Return [X, Y] of the center of cell containing provided text 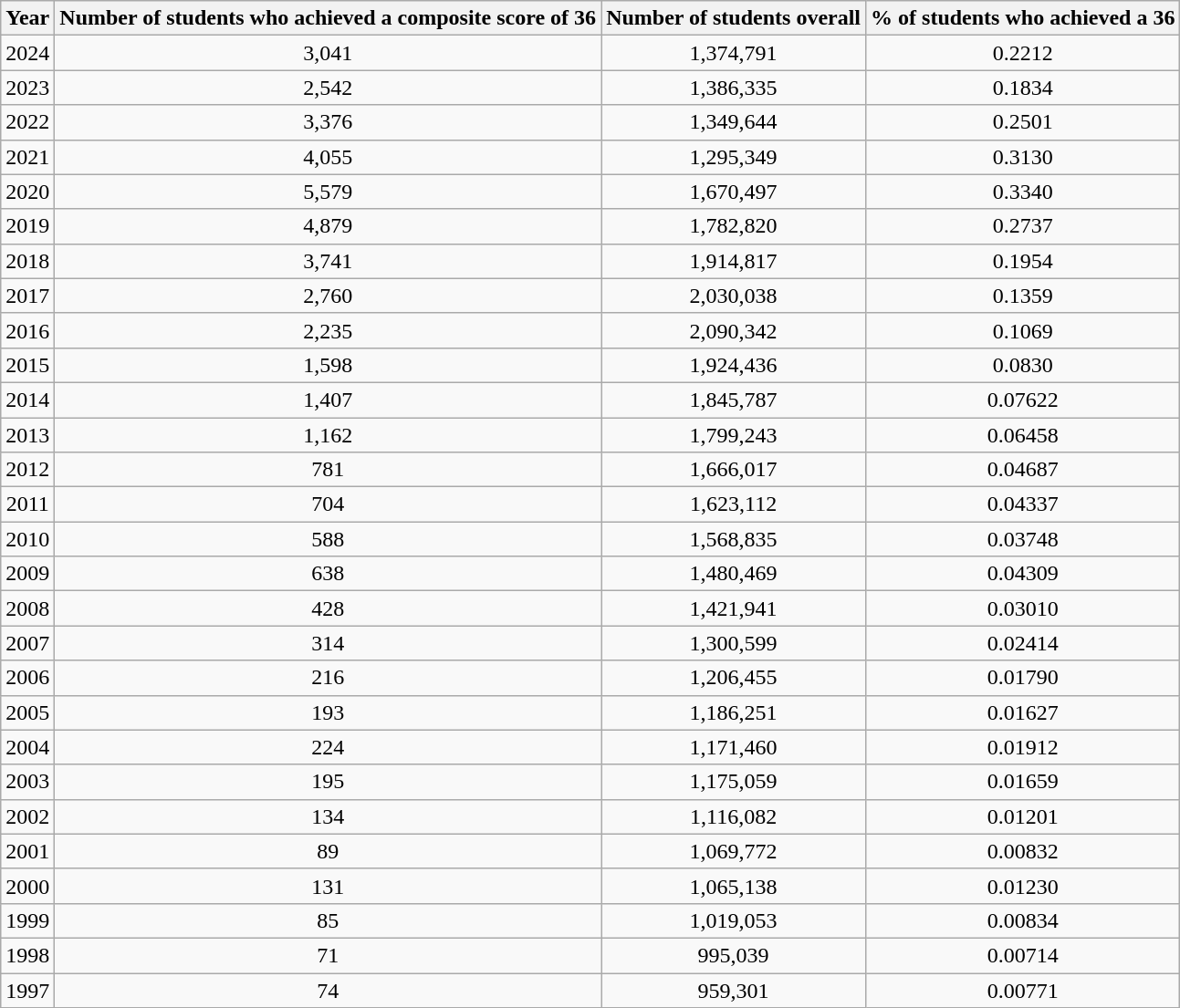
428 [329, 608]
Year [27, 18]
1,421,941 [734, 608]
0.01201 [1023, 816]
1,480,469 [734, 574]
1,666,017 [734, 470]
0.00714 [1023, 955]
2009 [27, 574]
1,623,112 [734, 504]
71 [329, 955]
2017 [27, 296]
0.03010 [1023, 608]
2019 [27, 226]
588 [329, 539]
959,301 [734, 990]
2000 [27, 886]
995,039 [734, 955]
2,760 [329, 296]
224 [329, 747]
0.01627 [1023, 712]
4,055 [329, 157]
0.3340 [1023, 192]
5,579 [329, 192]
Number of students overall [734, 18]
1,186,251 [734, 712]
85 [329, 920]
2,235 [329, 330]
2016 [27, 330]
2,030,038 [734, 296]
0.07622 [1023, 400]
2020 [27, 192]
2013 [27, 435]
1,349,644 [734, 122]
1,171,460 [734, 747]
2001 [27, 851]
1,914,817 [734, 261]
0.3130 [1023, 157]
216 [329, 678]
Number of students who achieved a composite score of 36 [329, 18]
% of students who achieved a 36 [1023, 18]
1,295,349 [734, 157]
2018 [27, 261]
74 [329, 990]
131 [329, 886]
1,924,436 [734, 365]
195 [329, 782]
1,670,497 [734, 192]
0.01659 [1023, 782]
638 [329, 574]
0.2212 [1023, 53]
2022 [27, 122]
1,069,772 [734, 851]
1,598 [329, 365]
89 [329, 851]
3,741 [329, 261]
1998 [27, 955]
0.04337 [1023, 504]
0.03748 [1023, 539]
2002 [27, 816]
1,175,059 [734, 782]
2023 [27, 88]
0.04309 [1023, 574]
193 [329, 712]
0.00832 [1023, 851]
1,019,053 [734, 920]
2004 [27, 747]
2,090,342 [734, 330]
781 [329, 470]
1,206,455 [734, 678]
2014 [27, 400]
2007 [27, 643]
134 [329, 816]
1,065,138 [734, 886]
2006 [27, 678]
2024 [27, 53]
1,374,791 [734, 53]
0.00771 [1023, 990]
1,407 [329, 400]
2010 [27, 539]
2021 [27, 157]
0.1834 [1023, 88]
2008 [27, 608]
2005 [27, 712]
1,300,599 [734, 643]
314 [329, 643]
1,568,835 [734, 539]
1,845,787 [734, 400]
0.01912 [1023, 747]
1,782,820 [734, 226]
2015 [27, 365]
1,386,335 [734, 88]
1,799,243 [734, 435]
0.1954 [1023, 261]
1997 [27, 990]
0.1069 [1023, 330]
1999 [27, 920]
4,879 [329, 226]
0.0830 [1023, 365]
0.00834 [1023, 920]
0.01790 [1023, 678]
0.01230 [1023, 886]
3,376 [329, 122]
704 [329, 504]
1,162 [329, 435]
2003 [27, 782]
0.06458 [1023, 435]
0.2501 [1023, 122]
0.2737 [1023, 226]
0.02414 [1023, 643]
2,542 [329, 88]
1,116,082 [734, 816]
0.1359 [1023, 296]
2012 [27, 470]
2011 [27, 504]
0.04687 [1023, 470]
3,041 [329, 53]
